Determine the (X, Y) coordinate at the center of the cell enclosing the given text.  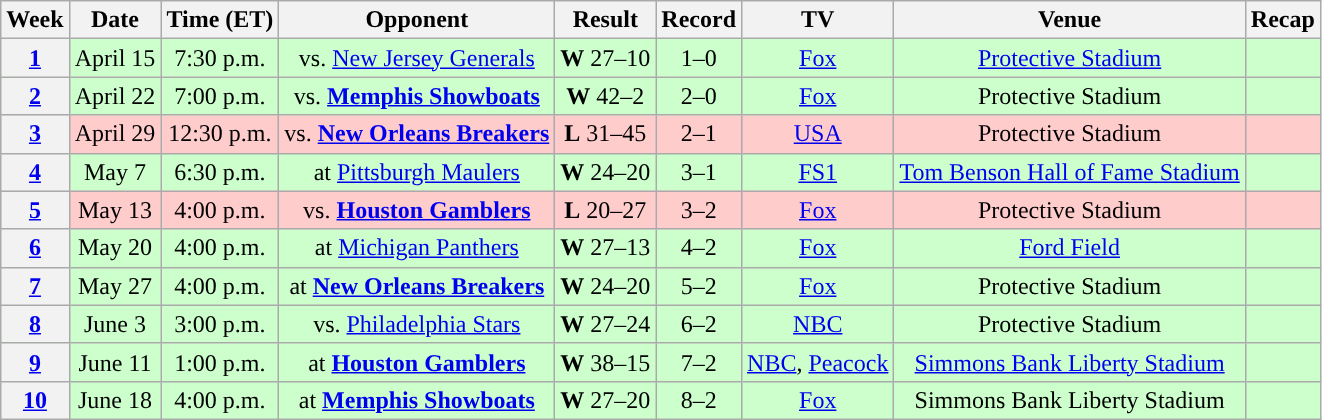
3–1 (699, 172)
vs. New Jersey Generals (417, 58)
vs. Houston Gamblers (417, 210)
4 (35, 172)
Record (699, 20)
at New Orleans Breakers (417, 286)
at Houston Gamblers (417, 362)
Ford Field (1070, 248)
Time (ET) (220, 20)
W 38–15 (606, 362)
6–2 (699, 324)
3:00 p.m. (220, 324)
7–2 (699, 362)
TV (818, 20)
at Michigan Panthers (417, 248)
Date (115, 20)
Recap (1282, 20)
vs. New Orleans Breakers (417, 134)
NBC (818, 324)
7:00 p.m. (220, 96)
7:30 p.m. (220, 58)
4–2 (699, 248)
8–2 (699, 400)
Result (606, 20)
2–0 (699, 96)
June 18 (115, 400)
Venue (1070, 20)
5 (35, 210)
1 (35, 58)
5–2 (699, 286)
June 11 (115, 362)
2 (35, 96)
7 (35, 286)
at Memphis Showboats (417, 400)
3 (35, 134)
Week (35, 20)
12:30 p.m. (220, 134)
May 27 (115, 286)
W 27–10 (606, 58)
April 15 (115, 58)
May 13 (115, 210)
at Pittsburgh Maulers (417, 172)
3–2 (699, 210)
Opponent (417, 20)
vs. Philadelphia Stars (417, 324)
FS1 (818, 172)
W 42–2 (606, 96)
April 29 (115, 134)
L 31–45 (606, 134)
vs. Memphis Showboats (417, 96)
2–1 (699, 134)
6:30 p.m. (220, 172)
April 22 (115, 96)
L 20–27 (606, 210)
1:00 p.m. (220, 362)
W 27–20 (606, 400)
8 (35, 324)
May 7 (115, 172)
1–0 (699, 58)
W 27–13 (606, 248)
6 (35, 248)
May 20 (115, 248)
W 27–24 (606, 324)
June 3 (115, 324)
10 (35, 400)
NBC, Peacock (818, 362)
USA (818, 134)
Tom Benson Hall of Fame Stadium (1070, 172)
9 (35, 362)
